Detect which cell encompasses the target text, then output its (x, y) center coordinate. 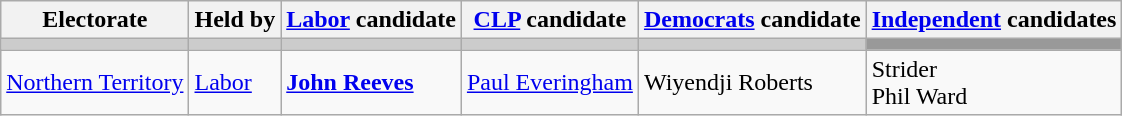
Labor (235, 82)
John Reeves (372, 82)
Held by (235, 20)
Independent candidates (994, 20)
StriderPhil Ward (994, 82)
Electorate (95, 20)
Wiyendji Roberts (752, 82)
Labor candidate (372, 20)
Democrats candidate (752, 20)
Northern Territory (95, 82)
Paul Everingham (550, 82)
CLP candidate (550, 20)
